Capture the cell that displays the provided text and extract its (x, y) central coordinate. 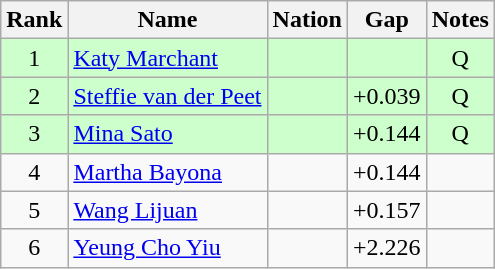
+0.157 (386, 210)
Mina Sato (168, 134)
+2.226 (386, 248)
Steffie van der Peet (168, 96)
Gap (386, 20)
6 (34, 248)
1 (34, 58)
2 (34, 96)
Martha Bayona (168, 172)
Rank (34, 20)
5 (34, 210)
Notes (460, 20)
Katy Marchant (168, 58)
4 (34, 172)
+0.039 (386, 96)
Name (168, 20)
Wang Lijuan (168, 210)
3 (34, 134)
Nation (307, 20)
Yeung Cho Yiu (168, 248)
